Detect which cell encompasses the target text, then output its (x, y) center coordinate. 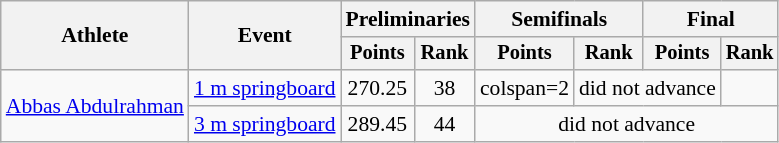
270.25 (378, 88)
3 m springboard (265, 124)
Semifinals (559, 19)
Abbas Abdulrahman (95, 106)
289.45 (378, 124)
Athlete (95, 36)
1 m springboard (265, 88)
colspan=2 (524, 88)
38 (444, 88)
Final (710, 19)
44 (444, 124)
Preliminaries (408, 19)
Event (265, 36)
